For the text-containing cell, return its midpoint in [x, y] coordinate format. 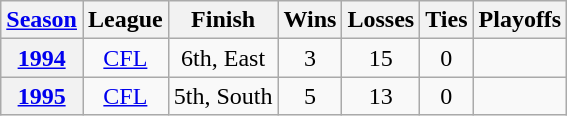
Wins [310, 20]
5th, South [223, 96]
1995 [42, 96]
Finish [223, 20]
15 [381, 58]
6th, East [223, 58]
Season [42, 20]
5 [310, 96]
1994 [42, 58]
Playoffs [520, 20]
Ties [446, 20]
13 [381, 96]
Losses [381, 20]
3 [310, 58]
League [125, 20]
